Return (x, y) of the center of cell containing provided text 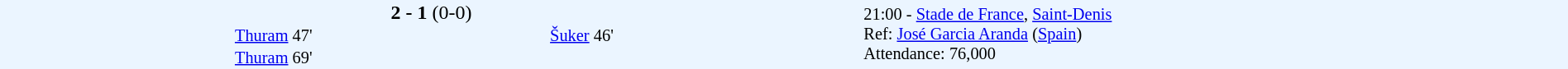
2 - 1 (0-0) (431, 12)
Thuram 69' (157, 57)
Thuram 47' (157, 36)
Šuker 46' (706, 36)
21:00 - Stade de France, Saint-DenisRef: José Garcia Aranda (Spain)Attendance: 76,000 (1216, 34)
